Locate the cell with the specified text and output its (X, Y) center coordinate. 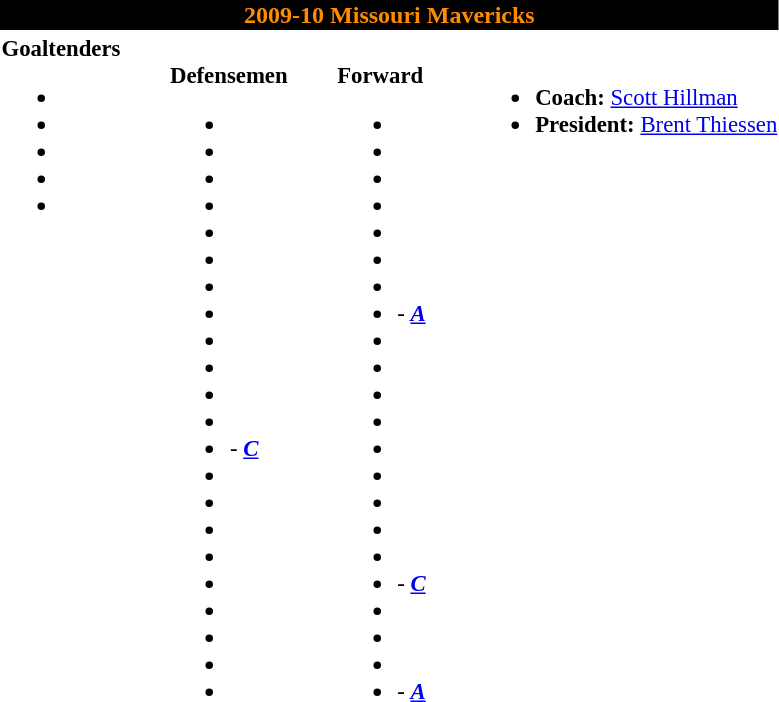
2009-10 Missouri Mavericks (390, 15)
